Identify which cell holds the provided text, then report its (x, y) central coordinate. 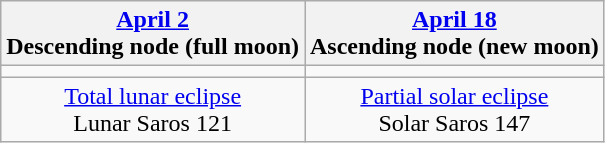
April 18Ascending node (new moon) (454, 34)
Total lunar eclipseLunar Saros 121 (153, 110)
April 2Descending node (full moon) (153, 34)
Partial solar eclipseSolar Saros 147 (454, 110)
